Locate the cell with the specified text and output its (x, y) center coordinate. 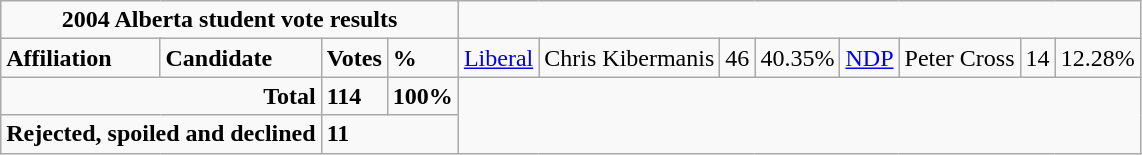
114 (354, 96)
46 (738, 58)
NDP (870, 58)
Total (161, 96)
40.35% (798, 58)
2004 Alberta student vote results (230, 20)
100% (422, 96)
Chris Kibermanis (630, 58)
Candidate (240, 58)
Liberal (498, 58)
Peter Cross (960, 58)
11 (390, 134)
% (422, 58)
14 (1038, 58)
Votes (354, 58)
Rejected, spoiled and declined (161, 134)
12.28% (1098, 58)
Affiliation (80, 58)
